Output the [x, y] coordinate of the center of the cell containing the given text.  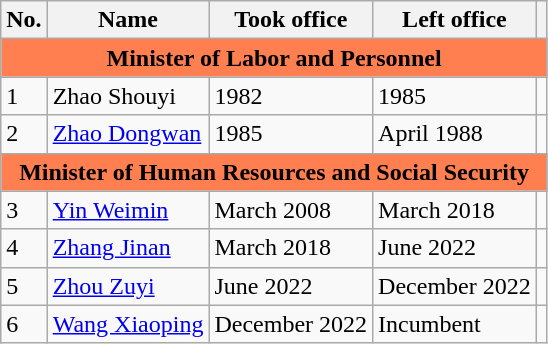
Incumbent [455, 324]
1982 [291, 96]
6 [24, 324]
Zhang Jinan [128, 248]
Name [128, 20]
Minister of Labor and Personnel [274, 58]
April 1988 [455, 134]
2 [24, 134]
Zhou Zuyi [128, 286]
No. [24, 20]
Left office [455, 20]
March 2008 [291, 210]
5 [24, 286]
Yin Weimin [128, 210]
Took office [291, 20]
Zhao Shouyi [128, 96]
4 [24, 248]
Zhao Dongwan [128, 134]
Minister of Human Resources and Social Security [274, 172]
3 [24, 210]
1 [24, 96]
Wang Xiaoping [128, 324]
